Find where the given text appears and provide that cell's center as (x, y) coordinate. 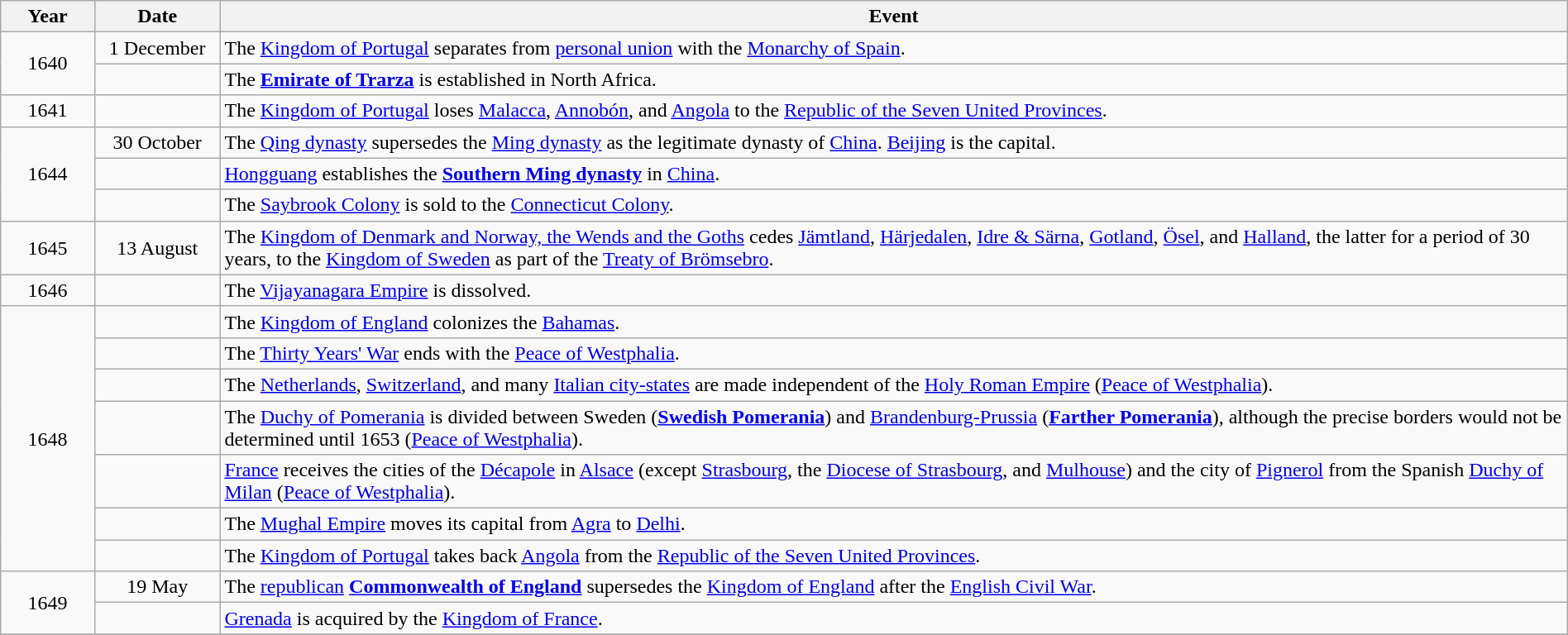
1640 (48, 64)
The republican Commonwealth of England supersedes the Kingdom of England after the English Civil War. (893, 587)
13 August (157, 248)
1645 (48, 248)
1646 (48, 290)
The Emirate of Trarza is established in North Africa. (893, 79)
1649 (48, 603)
1 December (157, 48)
19 May (157, 587)
The Saybrook Colony is sold to the Connecticut Colony. (893, 205)
The Kingdom of Portugal separates from personal union with the Monarchy of Spain. (893, 48)
The Thirty Years' War ends with the Peace of Westphalia. (893, 353)
The Mughal Empire moves its capital from Agra to Delhi. (893, 524)
1644 (48, 174)
30 October (157, 142)
The Kingdom of England colonizes the Bahamas. (893, 322)
1648 (48, 438)
The Kingdom of Portugal takes back Angola from the Republic of the Seven United Provinces. (893, 556)
Hongguang establishes the Southern Ming dynasty in China. (893, 174)
The Vijayanagara Empire is dissolved. (893, 290)
Event (893, 17)
Year (48, 17)
Date (157, 17)
1641 (48, 111)
The Kingdom of Portugal loses Malacca, Annobón, and Angola to the Republic of the Seven United Provinces. (893, 111)
The Qing dynasty supersedes the Ming dynasty as the legitimate dynasty of China. Beijing is the capital. (893, 142)
The Netherlands, Switzerland, and many Italian city-states are made independent of the Holy Roman Empire (Peace of Westphalia). (893, 384)
Grenada is acquired by the Kingdom of France. (893, 618)
